Return (X, Y) of the center of cell containing provided text 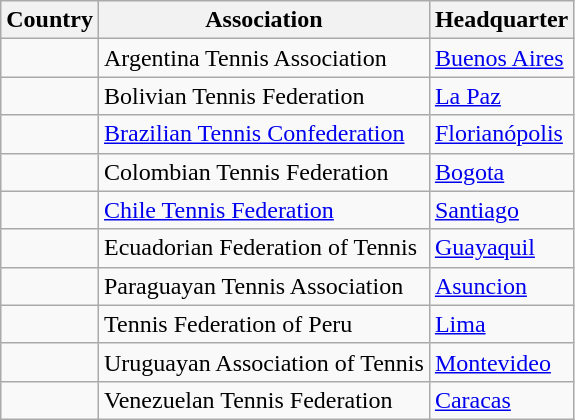
Headquarter (501, 20)
Colombian Tennis Federation (264, 172)
Argentina Tennis Association (264, 58)
Brazilian Tennis Confederation (264, 134)
Uruguayan Association of Tennis (264, 362)
La Paz (501, 96)
Country (50, 20)
Venezuelan Tennis Federation (264, 400)
Chile Tennis Federation (264, 210)
Montevideo (501, 362)
Ecuadorian Federation of Tennis (264, 248)
Association (264, 20)
Caracas (501, 400)
Guayaquil (501, 248)
Florianópolis (501, 134)
Bogota (501, 172)
Asuncion (501, 286)
Santiago (501, 210)
Lima (501, 324)
Tennis Federation of Peru (264, 324)
Buenos Aires (501, 58)
Bolivian Tennis Federation (264, 96)
Paraguayan Tennis Association (264, 286)
